From the cell containing the given text, extract its center point as [X, Y] coordinate. 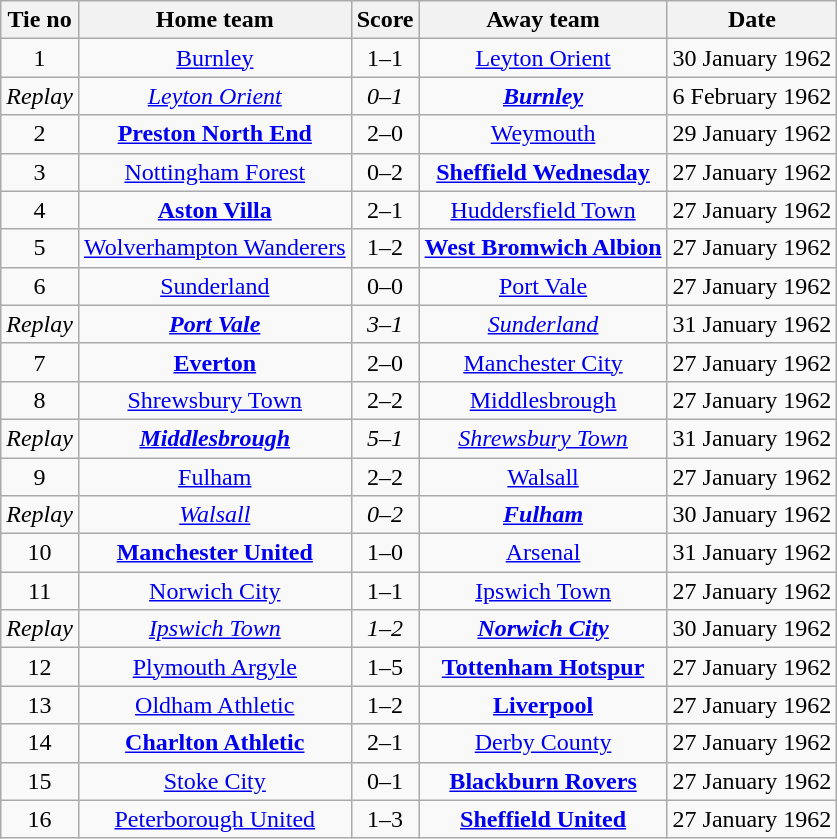
Date [752, 20]
Arsenal [543, 553]
Manchester City [543, 362]
12 [40, 667]
Wolverhampton Wanderers [214, 248]
7 [40, 362]
6 February 1962 [752, 96]
Sheffield Wednesday [543, 172]
Derby County [543, 743]
6 [40, 286]
3 [40, 172]
Stoke City [214, 781]
Blackburn Rovers [543, 781]
Score [385, 20]
29 January 1962 [752, 134]
0–0 [385, 286]
5 [40, 248]
9 [40, 477]
4 [40, 210]
Charlton Athletic [214, 743]
8 [40, 400]
3–1 [385, 324]
15 [40, 781]
Manchester United [214, 553]
13 [40, 705]
Peterborough United [214, 819]
Tie no [40, 20]
Liverpool [543, 705]
10 [40, 553]
Oldham Athletic [214, 705]
West Bromwich Albion [543, 248]
Away team [543, 20]
Everton [214, 362]
Aston Villa [214, 210]
1–0 [385, 553]
16 [40, 819]
11 [40, 591]
2 [40, 134]
Nottingham Forest [214, 172]
Weymouth [543, 134]
Huddersfield Town [543, 210]
14 [40, 743]
Home team [214, 20]
Sheffield United [543, 819]
Plymouth Argyle [214, 667]
5–1 [385, 438]
Tottenham Hotspur [543, 667]
1 [40, 58]
1–5 [385, 667]
1–3 [385, 819]
Preston North End [214, 134]
